Provide the (X, Y) coordinate of the cell's center where the given text is located.  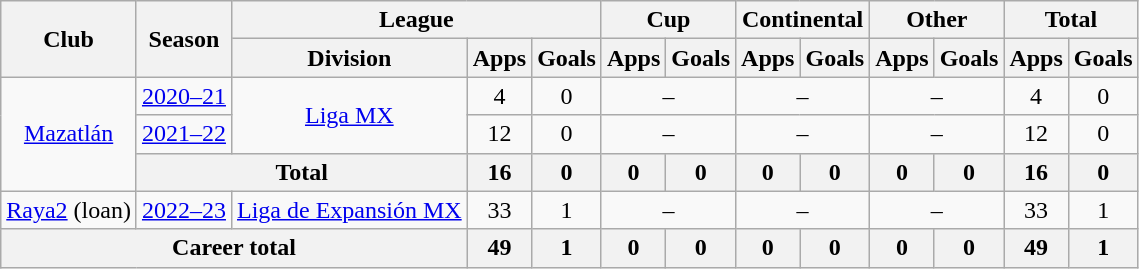
Career total (234, 248)
Division (349, 58)
Other (937, 20)
2021–22 (184, 134)
Mazatlán (69, 134)
Raya2 (loan) (69, 210)
2022–23 (184, 210)
League (416, 20)
Liga MX (349, 115)
Continental (803, 20)
Cup (668, 20)
2020–21 (184, 96)
Club (69, 39)
Season (184, 39)
Liga de Expansión MX (349, 210)
